Find where the given text appears and provide that cell's center as (X, Y) coordinate. 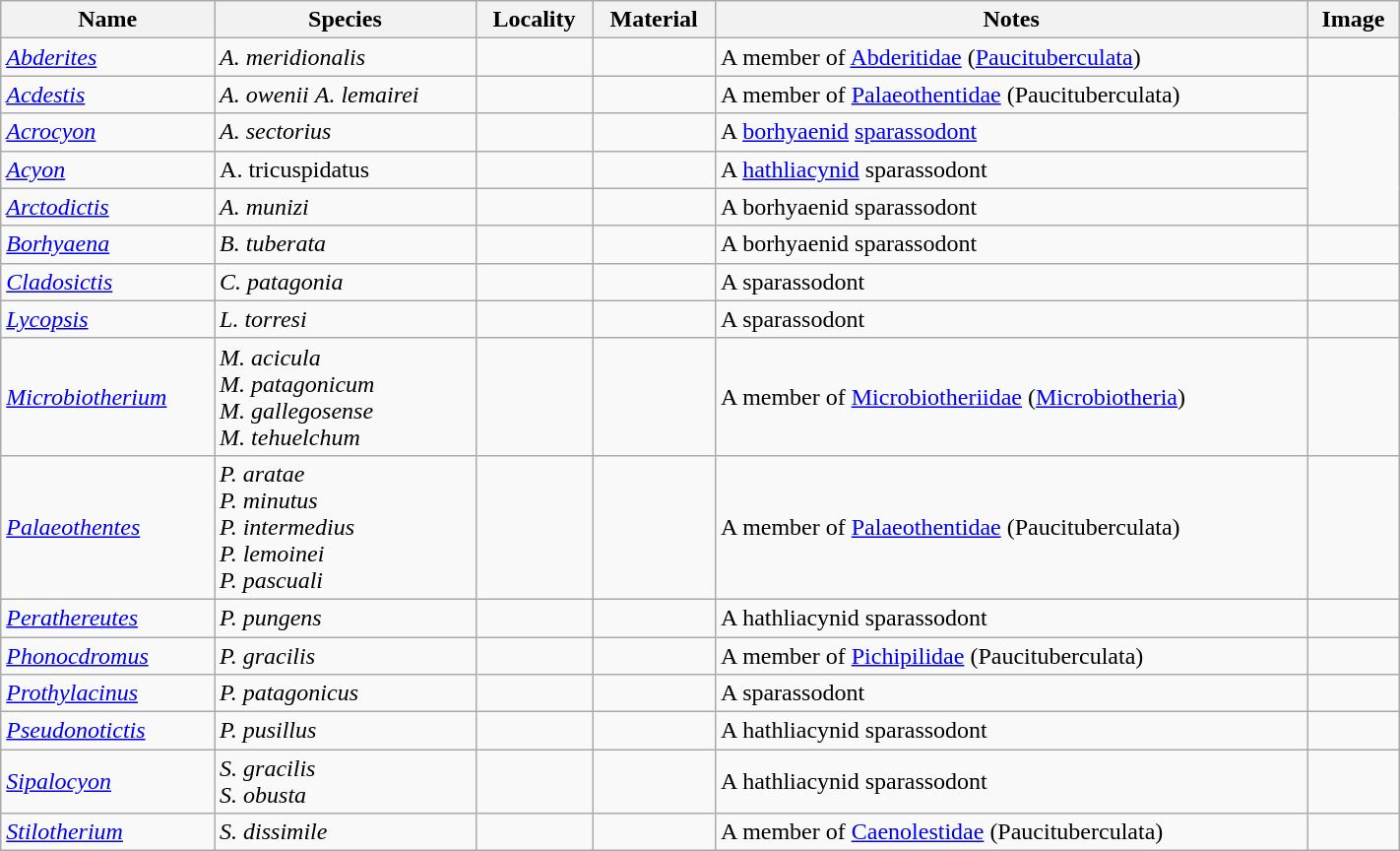
Perathereutes (108, 618)
Arctodictis (108, 207)
Phonocdromus (108, 655)
A member of Abderitidae (Paucituberculata) (1012, 57)
A member of Pichipilidae (Paucituberculata) (1012, 655)
Lycopsis (108, 319)
Palaeothentes (108, 527)
Acyon (108, 169)
Cladosictis (108, 282)
Notes (1012, 20)
Image (1353, 20)
Species (346, 20)
A. tricuspidatus (346, 169)
Borhyaena (108, 244)
M. aciculaM. patagonicumM. gallegosenseM. tehuelchum (346, 396)
A. owenii A. lemairei (346, 95)
P. arataeP. minutusP. intermediusP. lemoineiP. pascuali (346, 527)
Pseudonotictis (108, 731)
Sipalocyon (108, 782)
A member of Microbiotheriidae (Microbiotheria) (1012, 396)
P. patagonicus (346, 693)
A member of Caenolestidae (Paucituberculata) (1012, 832)
Prothylacinus (108, 693)
Material (654, 20)
C. patagonia (346, 282)
Name (108, 20)
P. pusillus (346, 731)
A. sectorius (346, 132)
S. gracilisS. obusta (346, 782)
A. meridionalis (346, 57)
Acdestis (108, 95)
Locality (534, 20)
Microbiotherium (108, 396)
Stilotherium (108, 832)
S. dissimile (346, 832)
Acrocyon (108, 132)
P. gracilis (346, 655)
P. pungens (346, 618)
L. torresi (346, 319)
B. tuberata (346, 244)
Abderites (108, 57)
A. munizi (346, 207)
